Pinpoint the cell where the given text exists, returning its (X, Y) midpoint coordinate. 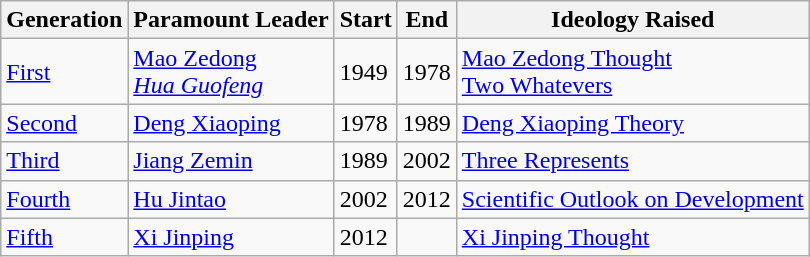
Three Represents (632, 161)
Jiang Zemin (231, 161)
Scientific Outlook on Development (632, 199)
Mao ZedongHua Guofeng (231, 72)
Mao Zedong ThoughtTwo Whatevers (632, 72)
Start (366, 20)
Fourth (64, 199)
End (426, 20)
Paramount Leader (231, 20)
First (64, 72)
Xi Jinping Thought (632, 237)
Xi Jinping (231, 237)
Second (64, 123)
Deng Xiaoping (231, 123)
Generation (64, 20)
1949 (366, 72)
Deng Xiaoping Theory (632, 123)
Third (64, 161)
Fifth (64, 237)
Ideology Raised (632, 20)
Hu Jintao (231, 199)
